Provide the [x, y] coordinate of the cell's center where the given text is located.  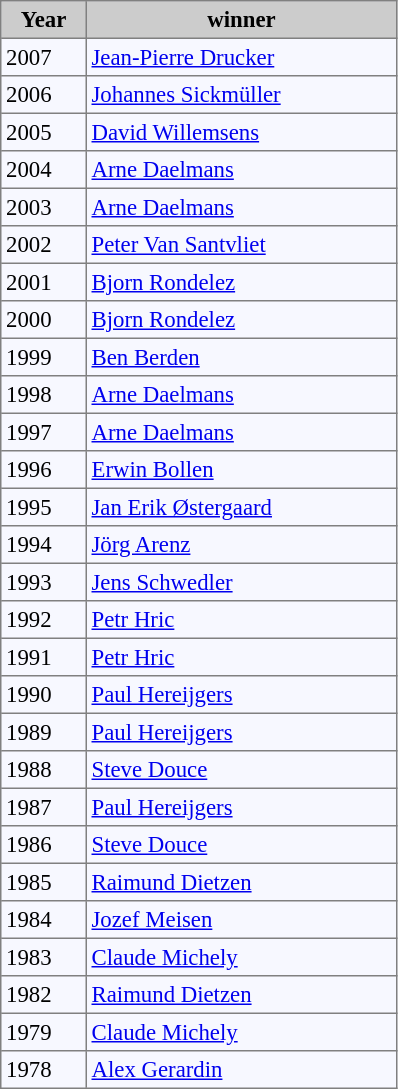
1979 [44, 1032]
2004 [44, 170]
Jens Schwedler [241, 582]
1995 [44, 507]
2000 [44, 320]
Jan Erik Østergaard [241, 507]
1998 [44, 395]
1996 [44, 470]
1994 [44, 545]
1997 [44, 432]
1990 [44, 695]
Alex Gerardin [241, 1070]
Johannes Sickmüller [241, 95]
Jörg Arenz [241, 545]
Ben Berden [241, 357]
1989 [44, 732]
2007 [44, 57]
1982 [44, 995]
1978 [44, 1070]
Erwin Bollen [241, 470]
Peter Van Santvliet [241, 245]
Jozef Meisen [241, 920]
1992 [44, 620]
1991 [44, 657]
2001 [44, 282]
2003 [44, 207]
Year [44, 20]
1999 [44, 357]
winner [241, 20]
1984 [44, 920]
1993 [44, 582]
2005 [44, 132]
2006 [44, 95]
Jean-Pierre Drucker [241, 57]
2002 [44, 245]
David Willemsens [241, 132]
1988 [44, 770]
1983 [44, 957]
1985 [44, 882]
1987 [44, 807]
1986 [44, 845]
